Return [X, Y] of the center of cell containing provided text 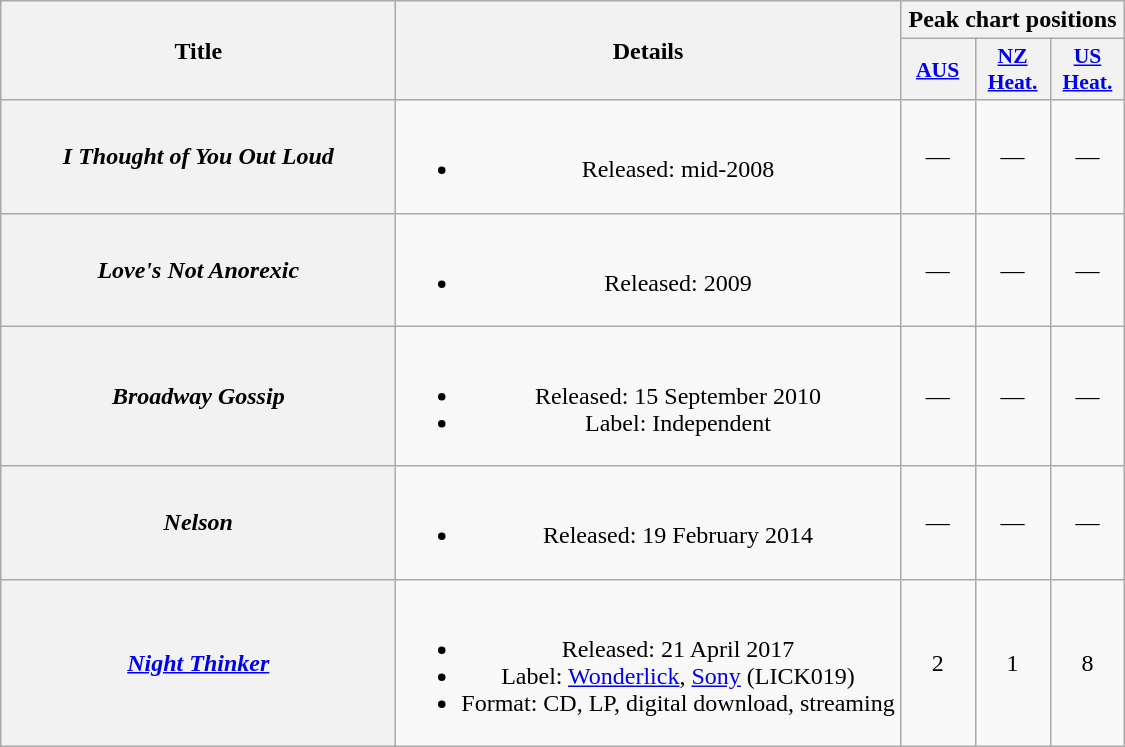
1 [1012, 662]
Released: 21 April 2017Label: Wonderlick, Sony (LICK019)Format: CD, LP, digital download, streaming [648, 662]
Peak chart positions [1012, 20]
Released: 2009 [648, 270]
Night Thinker [198, 662]
Love's Not Anorexic [198, 270]
Title [198, 50]
Details [648, 50]
Nelson [198, 522]
NZHeat. [1012, 70]
Released: mid-2008 [648, 156]
USHeat. [1088, 70]
2 [938, 662]
Released: 15 September 2010Label: Independent [648, 396]
I Thought of You Out Loud [198, 156]
8 [1088, 662]
Broadway Gossip [198, 396]
AUS [938, 70]
Released: 19 February 2014 [648, 522]
